Output the (x, y) coordinate of the center of the cell containing the given text.  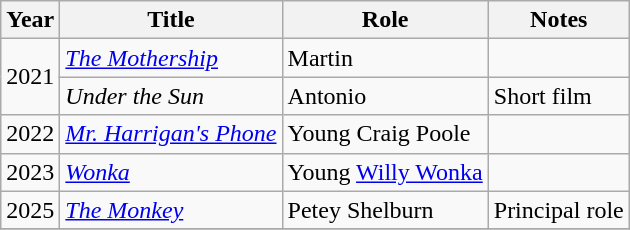
Wonka (171, 172)
2022 (30, 134)
Notes (558, 20)
The Monkey (171, 210)
Petey Shelburn (385, 210)
Year (30, 20)
Short film (558, 96)
2021 (30, 77)
Martin (385, 58)
Young Craig Poole (385, 134)
Principal role (558, 210)
Young Willy Wonka (385, 172)
Role (385, 20)
Under the Sun (171, 96)
Mr. Harrigan's Phone (171, 134)
Antonio (385, 96)
2023 (30, 172)
Title (171, 20)
The Mothership (171, 58)
2025 (30, 210)
